From the cell containing the given text, extract its center point as [x, y] coordinate. 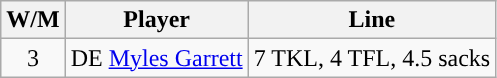
3 [33, 58]
DE Myles Garrett [156, 58]
Line [372, 20]
Player [156, 20]
7 TKL, 4 TFL, 4.5 sacks [372, 58]
W/M [33, 20]
